Locate the cell with the specified text and output its [x, y] center coordinate. 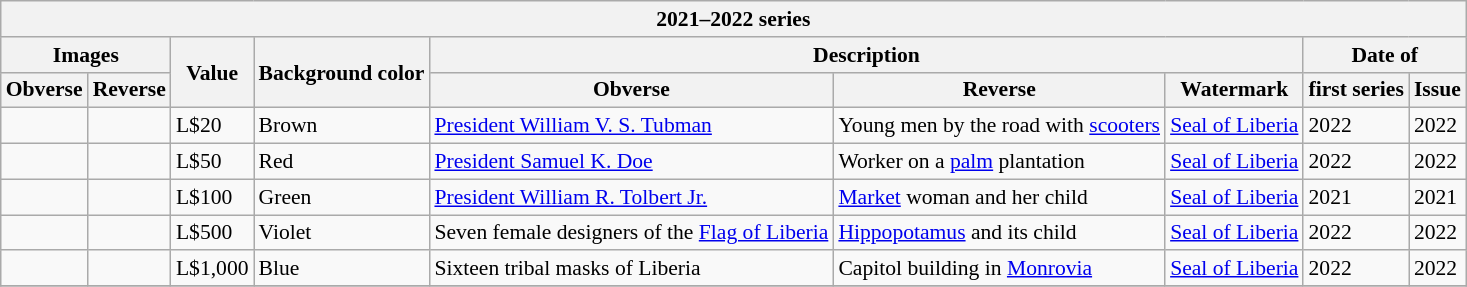
Capitol building in Monrovia [999, 269]
L$100 [212, 197]
Green [342, 197]
Watermark [1234, 90]
Images [86, 55]
Issue [1438, 90]
Brown [342, 126]
Violet [342, 233]
Blue [342, 269]
Description [866, 55]
Sixteen tribal masks of Liberia [631, 269]
Value [212, 72]
Hippopotamus and its child [999, 233]
President Samuel K. Doe [631, 162]
Background color [342, 72]
L$50 [212, 162]
Worker on a palm plantation [999, 162]
President William R. Tolbert Jr. [631, 197]
Seven female designers of the Flag of Liberia [631, 233]
Red [342, 162]
Young men by the road with scooters [999, 126]
Date of [1384, 55]
2021–2022 series [734, 19]
L$1,000 [212, 269]
Market woman and her child [999, 197]
L$500 [212, 233]
President William V. S. Tubman [631, 126]
L$20 [212, 126]
first series [1356, 90]
